For the text-containing cell, return its midpoint in [X, Y] coordinate format. 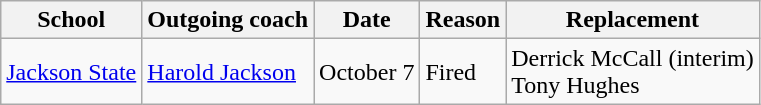
Outgoing coach [228, 20]
Jackson State [72, 72]
Replacement [633, 20]
Fired [463, 72]
Reason [463, 20]
Harold Jackson [228, 72]
Derrick McCall (interim)Tony Hughes [633, 72]
October 7 [367, 72]
Date [367, 20]
School [72, 20]
